Detect which cell encompasses the target text, then output its [X, Y] center coordinate. 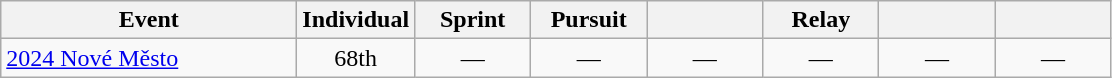
Pursuit [589, 20]
Sprint [473, 20]
Individual [356, 20]
2024 Nové Město [149, 58]
Event [149, 20]
Relay [821, 20]
68th [356, 58]
